Search for the cell housing the specified text and yield its (x, y) center coordinate. 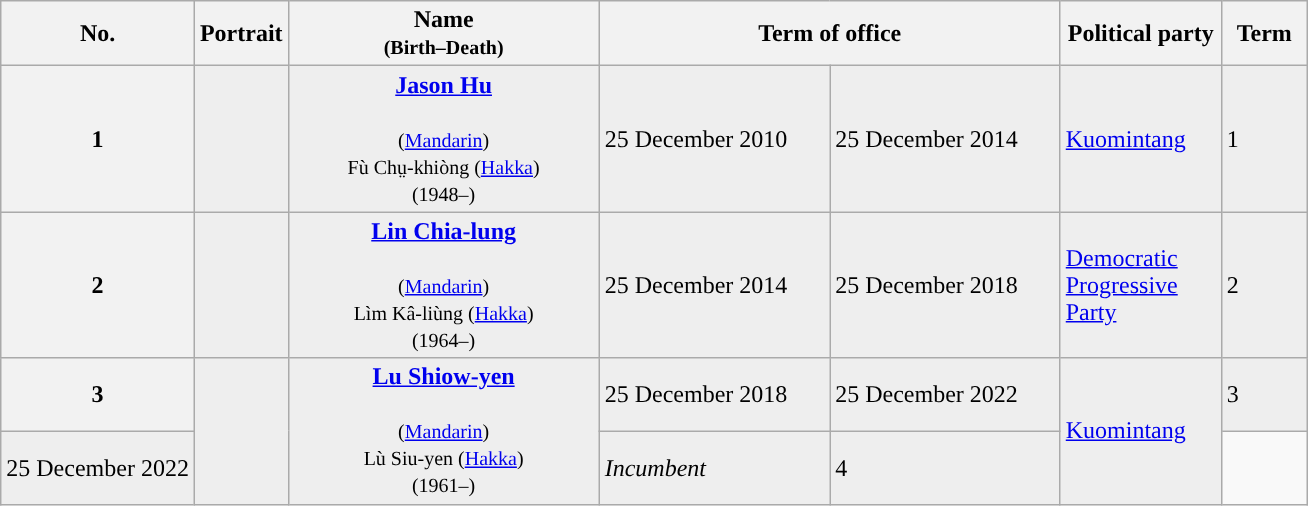
Political party (1140, 34)
Term of office (830, 34)
Incumbent (714, 468)
Lin Chia-lung (Mandarin)Lìm Kâ-liùng (Hakka)(1964–) (444, 285)
Term (1264, 34)
4 (946, 468)
Portrait (241, 34)
Name(Birth–Death) (444, 34)
No. (98, 34)
Jason Hu (Mandarin)Fù Chṳ-khiòng (Hakka)(1948–) (444, 139)
Lu Shiow-yen (Mandarin)Lù Siu-yen (Hakka)(1961–) (444, 431)
25 December 2010 (714, 139)
Democratic Progressive Party (1140, 285)
